From the cell containing the given text, extract its center point as (X, Y) coordinate. 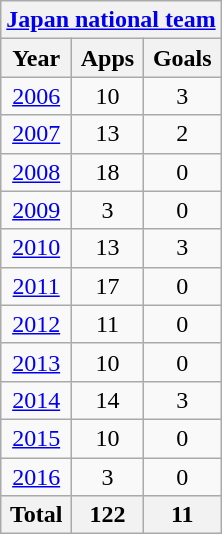
2009 (36, 210)
2013 (36, 362)
2015 (36, 438)
Year (36, 58)
2012 (36, 324)
2 (182, 134)
Apps (108, 58)
Japan national team (111, 20)
2016 (36, 477)
2011 (36, 286)
Total (36, 515)
2008 (36, 172)
Goals (182, 58)
2010 (36, 248)
18 (108, 172)
2006 (36, 96)
2014 (36, 400)
17 (108, 286)
14 (108, 400)
122 (108, 515)
2007 (36, 134)
